Scan for the cell matching the given text and deliver its (x, y) coordinate at center. 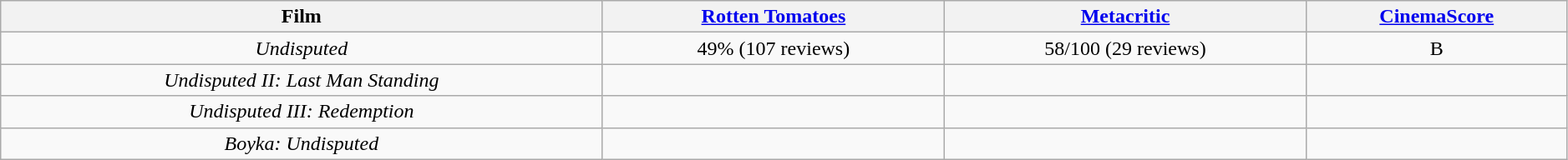
Undisputed II: Last Man Standing (302, 80)
Boyka: Undisputed (302, 143)
Metacritic (1125, 17)
Undisputed III: Redemption (302, 112)
Rotten Tomatoes (774, 17)
49% (107 reviews) (774, 48)
CinemaScore (1437, 17)
Film (302, 17)
Undisputed (302, 48)
58/100 (29 reviews) (1125, 48)
B (1437, 48)
